Return (x, y) of the center of cell containing provided text 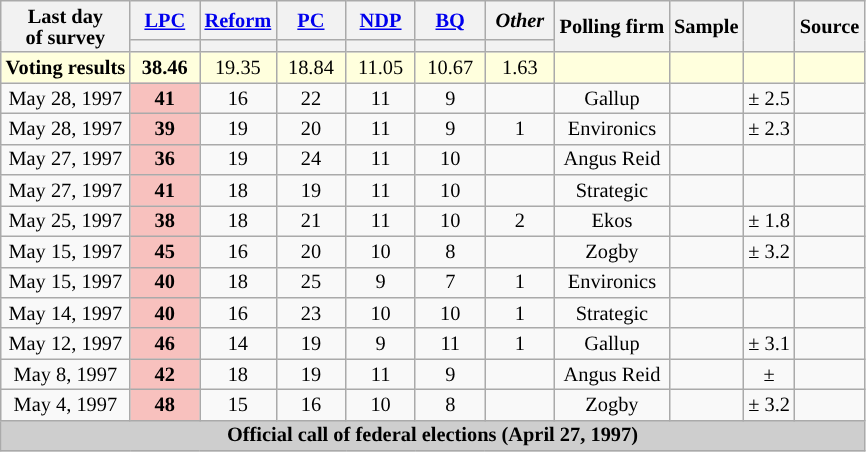
± (768, 374)
± 2.3 (768, 128)
15 (238, 404)
1.63 (520, 68)
19.35 (238, 68)
Sample (706, 26)
Voting results (66, 68)
7 (450, 282)
14 (238, 344)
± 1.8 (768, 220)
36 (165, 160)
± 2.5 (768, 98)
PC (311, 20)
May 4, 1997 (66, 404)
Source (830, 26)
Reform (238, 20)
10.67 (450, 68)
Ekos (612, 220)
May 25, 1997 (66, 220)
45 (165, 252)
Other (520, 20)
21 (311, 220)
May 12, 1997 (66, 344)
Last day of survey (66, 26)
2 (520, 220)
Official call of federal elections (April 27, 1997) (432, 436)
48 (165, 404)
LPC (165, 20)
May 14, 1997 (66, 312)
23 (311, 312)
42 (165, 374)
22 (311, 98)
May 8, 1997 (66, 374)
± 3.1 (768, 344)
38.46 (165, 68)
Polling firm (612, 26)
BQ (450, 20)
NDP (381, 20)
39 (165, 128)
38 (165, 220)
46 (165, 344)
24 (311, 160)
25 (311, 282)
18.84 (311, 68)
11.05 (381, 68)
